Extract the [x, y] coordinate from the center of the cell holding the provided text.  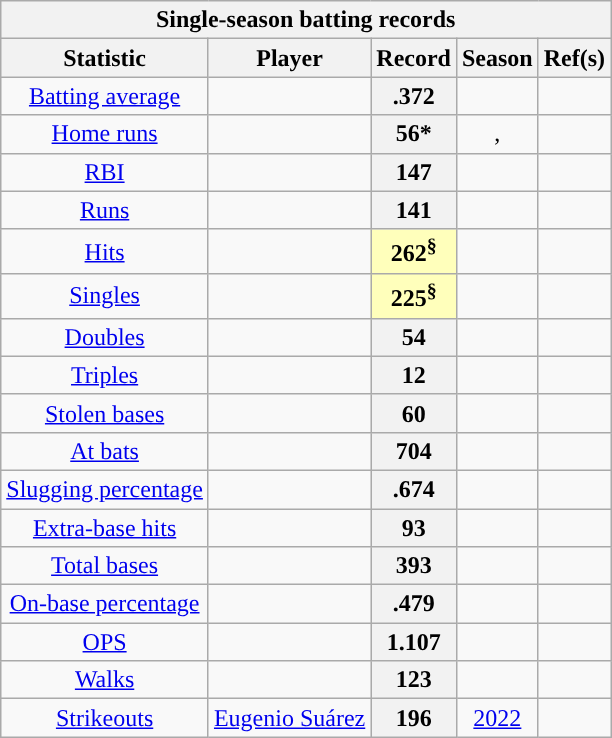
.479 [414, 604]
Singles [105, 296]
Triples [105, 375]
704 [414, 451]
Doubles [105, 337]
393 [414, 566]
Eugenio Suárez [289, 718]
225§ [414, 296]
Ref(s) [574, 58]
Hits [105, 252]
12 [414, 375]
Single-season batting records [306, 20]
56* [414, 134]
262§ [414, 252]
123 [414, 680]
1.107 [414, 642]
, [497, 134]
Runs [105, 210]
On-base percentage [105, 604]
147 [414, 172]
Total bases [105, 566]
196 [414, 718]
Player [289, 58]
At bats [105, 451]
54 [414, 337]
Slugging percentage [105, 489]
Batting average [105, 96]
Strikeouts [105, 718]
2022 [497, 718]
Season [497, 58]
93 [414, 528]
Statistic [105, 58]
141 [414, 210]
.372 [414, 96]
Home runs [105, 134]
Stolen bases [105, 413]
Extra-base hits [105, 528]
.674 [414, 489]
Walks [105, 680]
60 [414, 413]
OPS [105, 642]
Record [414, 58]
RBI [105, 172]
